Provide the (x, y) coordinate of the cell's center where the given text is located.  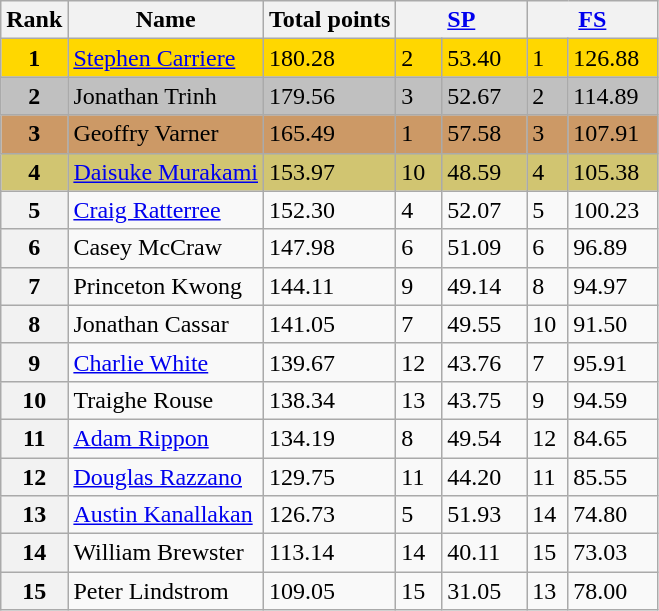
SP (462, 20)
165.49 (330, 134)
153.97 (330, 172)
Jonathan Trinh (166, 96)
Craig Ratterree (166, 210)
96.89 (613, 248)
Peter Lindstrom (166, 591)
52.07 (484, 210)
114.89 (613, 96)
129.75 (330, 477)
139.67 (330, 362)
74.80 (613, 515)
78.00 (613, 591)
109.05 (330, 591)
180.28 (330, 58)
113.14 (330, 553)
Traighe Rouse (166, 400)
Charlie White (166, 362)
91.50 (613, 324)
Rank (34, 20)
107.91 (613, 134)
53.40 (484, 58)
Geoffry Varner (166, 134)
Douglas Razzano (166, 477)
51.93 (484, 515)
52.67 (484, 96)
144.11 (330, 286)
138.34 (330, 400)
Daisuke Murakami (166, 172)
48.59 (484, 172)
Stephen Carriere (166, 58)
94.59 (613, 400)
44.20 (484, 477)
40.11 (484, 553)
105.38 (613, 172)
Jonathan Cassar (166, 324)
95.91 (613, 362)
85.55 (613, 477)
49.14 (484, 286)
49.54 (484, 438)
Name (166, 20)
152.30 (330, 210)
Austin Kanallakan (166, 515)
Total points (330, 20)
100.23 (613, 210)
84.65 (613, 438)
Princeton Kwong (166, 286)
43.75 (484, 400)
73.03 (613, 553)
126.88 (613, 58)
57.58 (484, 134)
179.56 (330, 96)
94.97 (613, 286)
FS (592, 20)
134.19 (330, 438)
126.73 (330, 515)
49.55 (484, 324)
147.98 (330, 248)
William Brewster (166, 553)
Casey McCraw (166, 248)
31.05 (484, 591)
Adam Rippon (166, 438)
51.09 (484, 248)
141.05 (330, 324)
43.76 (484, 362)
